Output the (X, Y) coordinate of the center of the cell containing the given text.  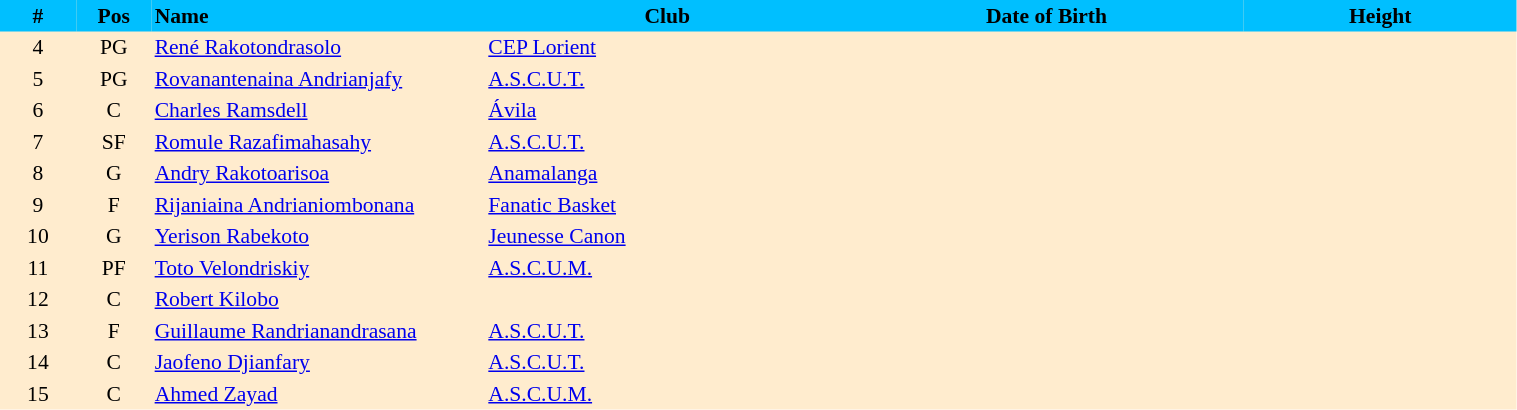
Rijaniaina Andrianiombonana (319, 205)
14 (38, 362)
10 (38, 236)
CEP Lorient (667, 48)
Guillaume Randrianandrasana (319, 331)
Jaofeno Djianfary (319, 362)
8 (38, 174)
13 (38, 331)
6 (38, 110)
Height (1380, 16)
Pos (114, 16)
SF (114, 142)
Anamalanga (667, 174)
PF (114, 268)
7 (38, 142)
Ahmed Zayad (319, 394)
Name (319, 16)
# (38, 16)
Jeunesse Canon (667, 236)
Yerison Rabekoto (319, 236)
15 (38, 394)
Date of Birth (1046, 16)
4 (38, 48)
9 (38, 205)
Toto Velondriskiy (319, 268)
12 (38, 300)
Charles Ramsdell (319, 110)
Rovanantenaina Andrianjafy (319, 79)
René Rakotondrasolo (319, 48)
Romule Razafimahasahy (319, 142)
11 (38, 268)
Andry Rakotoarisoa (319, 174)
5 (38, 79)
Ávila (667, 110)
Club (667, 16)
Robert Kilobo (319, 300)
Fanatic Basket (667, 205)
